Provide the (X, Y) coordinate of the cell's center where the given text is located.  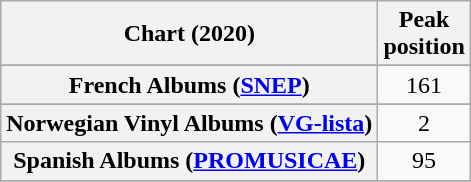
2 (424, 123)
Chart (2020) (190, 34)
Norwegian Vinyl Albums (VG-lista) (190, 123)
Spanish Albums (PROMUSICAE) (190, 161)
95 (424, 161)
Peakposition (424, 34)
French Albums (SNEP) (190, 85)
161 (424, 85)
